Capture the cell that displays the provided text and extract its (X, Y) central coordinate. 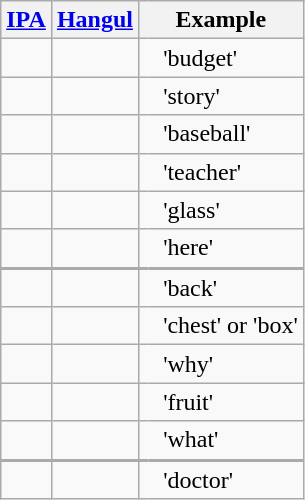
'chest' or 'box' (230, 326)
'story' (230, 96)
'fruit' (230, 402)
Example (220, 20)
'back' (230, 288)
'what' (230, 440)
'doctor' (230, 480)
'teacher' (230, 172)
'why' (230, 364)
'here' (230, 248)
IPA (26, 20)
Hangul (94, 20)
'glass' (230, 210)
'baseball' (230, 134)
'budget' (230, 58)
